Output the [x, y] coordinate of the center of the cell containing the given text.  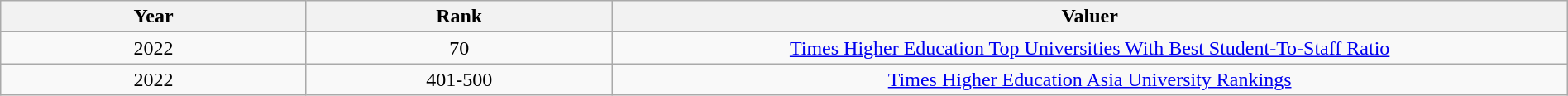
Valuer [1090, 17]
Times Higher Education Asia University Rankings [1090, 79]
Year [154, 17]
401-500 [459, 79]
70 [459, 48]
Rank [459, 17]
Times Higher Education Top Universities With Best Student-To-Staff Ratio [1090, 48]
